Identify which cell holds the provided text, then report its (x, y) central coordinate. 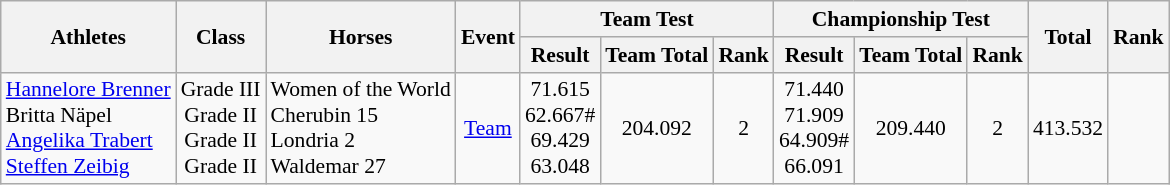
Team Test (647, 19)
204.092 (656, 128)
Championship Test (901, 19)
Hannelore BrennerBritta NäpelAngelika TrabertSteffen Zeibig (88, 128)
Class (221, 36)
209.440 (910, 128)
Total (1068, 36)
Event (488, 36)
Grade IIIGrade IIGrade IIGrade II (221, 128)
413.532 (1068, 128)
Team (488, 128)
Athletes (88, 36)
Women of the WorldCherubin 15Londria 2Waldemar 27 (361, 128)
71.44071.90964.909#66.091 (814, 128)
71.61562.667#69.42963.048 (560, 128)
Horses (361, 36)
